Determine the [x, y] coordinate at the center of the cell enclosing the given text.  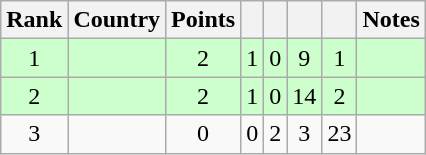
Country [117, 20]
Rank [34, 20]
9 [304, 58]
23 [340, 134]
Points [204, 20]
Notes [391, 20]
14 [304, 96]
